Extract the (x, y) coordinate from the center of the cell holding the provided text.  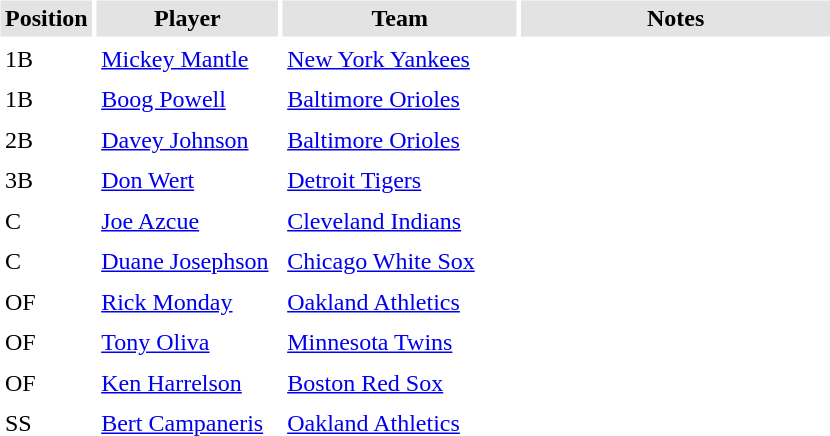
Oakland Athletics (400, 302)
3B (46, 180)
Cleveland Indians (400, 221)
Notes (676, 18)
Tony Oliva (188, 342)
Boog Powell (188, 100)
2B (46, 140)
New York Yankees (400, 59)
Minnesota Twins (400, 342)
Rick Monday (188, 302)
Player (188, 18)
Mickey Mantle (188, 59)
Team (400, 18)
Duane Josephson (188, 262)
Joe Azcue (188, 221)
Boston Red Sox (400, 383)
Don Wert (188, 180)
Ken Harrelson (188, 383)
Davey Johnson (188, 140)
Position (46, 18)
Detroit Tigers (400, 180)
Chicago White Sox (400, 262)
